Find where the given text appears and provide that cell's center as [x, y] coordinate. 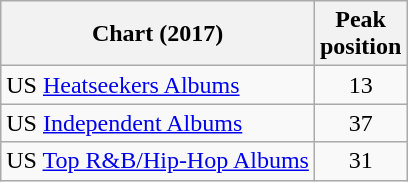
Peakposition [360, 34]
13 [360, 85]
US Heatseekers Albums [158, 85]
US Independent Albums [158, 123]
37 [360, 123]
31 [360, 161]
US Top R&B/Hip-Hop Albums [158, 161]
Chart (2017) [158, 34]
